Determine the (X, Y) coordinate at the center of the cell enclosing the given text.  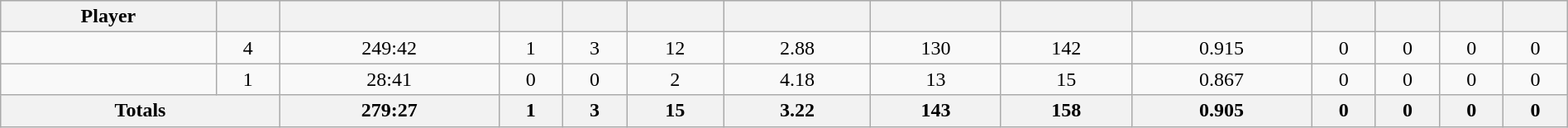
Totals (141, 111)
4.18 (797, 79)
142 (1066, 48)
0.867 (1221, 79)
0.915 (1221, 48)
4 (248, 48)
3.22 (797, 111)
0.905 (1221, 111)
279:27 (389, 111)
12 (675, 48)
28:41 (389, 79)
13 (936, 79)
249:42 (389, 48)
2 (675, 79)
158 (1066, 111)
130 (936, 48)
Player (108, 17)
143 (936, 111)
2.88 (797, 48)
